Determine the (x, y) coordinate at the center of the cell enclosing the given text.  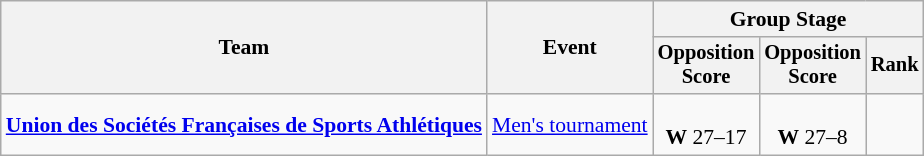
Group Stage (788, 19)
Union des Sociétés Françaises de Sports Athlétiques (244, 124)
Event (570, 48)
Rank (895, 66)
W 27–17 (706, 124)
Team (244, 48)
Men's tournament (570, 124)
W 27–8 (812, 124)
